Scan for the cell matching the given text and deliver its (X, Y) coordinate at center. 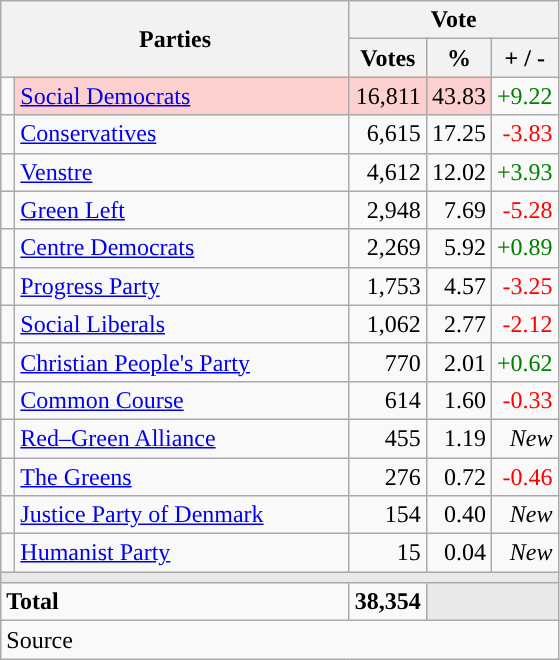
Progress Party (182, 286)
Red–Green Alliance (182, 438)
43.83 (458, 96)
+ / - (524, 58)
Votes (388, 58)
% (458, 58)
Venstre (182, 172)
Parties (176, 39)
Vote (454, 20)
2,948 (388, 210)
-3.25 (524, 286)
455 (388, 438)
17.25 (458, 134)
+0.62 (524, 362)
Humanist Party (182, 553)
614 (388, 400)
2.77 (458, 324)
1.60 (458, 400)
Common Course (182, 400)
-0.33 (524, 400)
7.69 (458, 210)
The Greens (182, 477)
276 (388, 477)
1,062 (388, 324)
-3.83 (524, 134)
2,269 (388, 248)
-2.12 (524, 324)
-5.28 (524, 210)
+3.93 (524, 172)
6,615 (388, 134)
Conservatives (182, 134)
4,612 (388, 172)
Green Left (182, 210)
2.01 (458, 362)
16,811 (388, 96)
0.40 (458, 515)
4.57 (458, 286)
1,753 (388, 286)
770 (388, 362)
Justice Party of Denmark (182, 515)
0.04 (458, 553)
154 (388, 515)
Social Liberals (182, 324)
+0.89 (524, 248)
15 (388, 553)
5.92 (458, 248)
-0.46 (524, 477)
Christian People's Party (182, 362)
Social Democrats (182, 96)
1.19 (458, 438)
38,354 (388, 602)
0.72 (458, 477)
Centre Democrats (182, 248)
Total (176, 602)
12.02 (458, 172)
Source (280, 640)
+9.22 (524, 96)
